For the text-containing cell, return its midpoint in [X, Y] coordinate format. 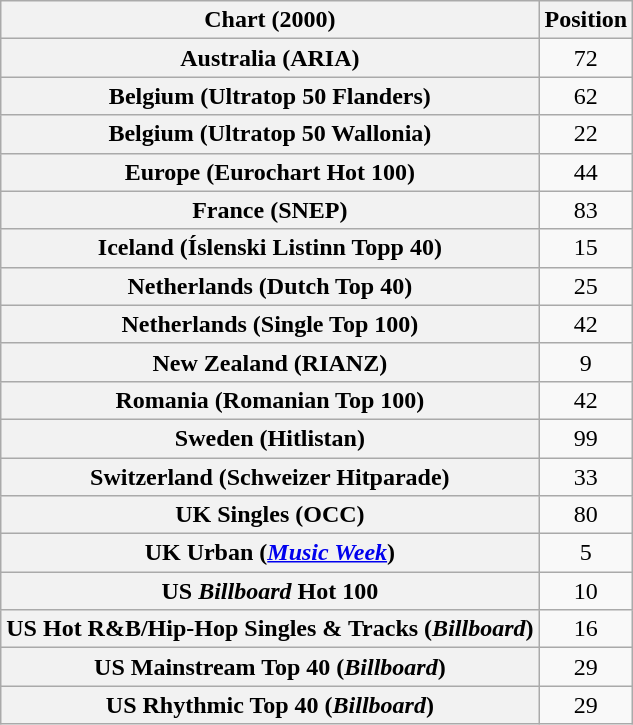
80 [586, 515]
5 [586, 553]
83 [586, 210]
US Hot R&B/Hip-Hop Singles & Tracks (Billboard) [270, 629]
Belgium (Ultratop 50 Flanders) [270, 96]
Europe (Eurochart Hot 100) [270, 172]
25 [586, 286]
10 [586, 591]
Belgium (Ultratop 50 Wallonia) [270, 134]
Romania (Romanian Top 100) [270, 400]
Netherlands (Single Top 100) [270, 324]
Switzerland (Schweizer Hitparade) [270, 477]
99 [586, 438]
US Rhythmic Top 40 (Billboard) [270, 705]
UK Singles (OCC) [270, 515]
US Billboard Hot 100 [270, 591]
33 [586, 477]
France (SNEP) [270, 210]
Australia (ARIA) [270, 58]
Position [586, 20]
9 [586, 362]
New Zealand (RIANZ) [270, 362]
Chart (2000) [270, 20]
72 [586, 58]
22 [586, 134]
Netherlands (Dutch Top 40) [270, 286]
UK Urban (Music Week) [270, 553]
15 [586, 248]
16 [586, 629]
44 [586, 172]
Iceland (Íslenski Listinn Topp 40) [270, 248]
Sweden (Hitlistan) [270, 438]
US Mainstream Top 40 (Billboard) [270, 667]
62 [586, 96]
